Search for the cell housing the specified text and yield its [X, Y] center coordinate. 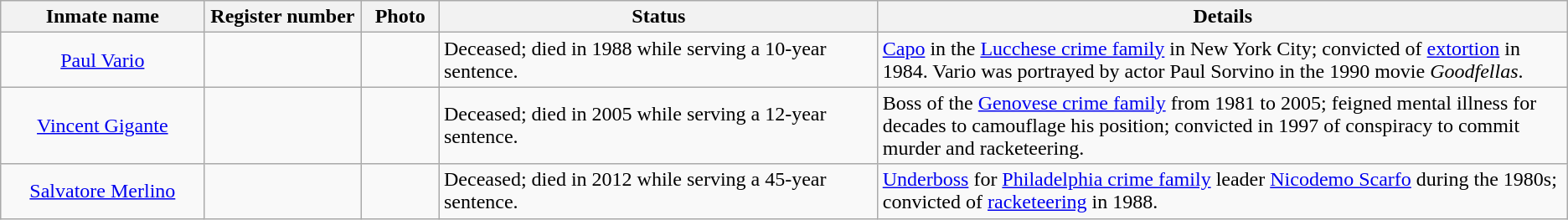
Deceased; died in 1988 while serving a 10-year sentence. [658, 60]
Paul Vario [102, 60]
Vincent Gigante [102, 125]
Deceased; died in 2012 while serving a 45-year sentence. [658, 191]
Underboss for Philadelphia crime family leader Nicodemo Scarfo during the 1980s; convicted of racketeering in 1988. [1223, 191]
Register number [283, 17]
Photo [400, 17]
Inmate name [102, 17]
Deceased; died in 2005 while serving a 12-year sentence. [658, 125]
Salvatore Merlino [102, 191]
Status [658, 17]
Details [1223, 17]
